Pinpoint the cell where the given text exists, returning its (X, Y) midpoint coordinate. 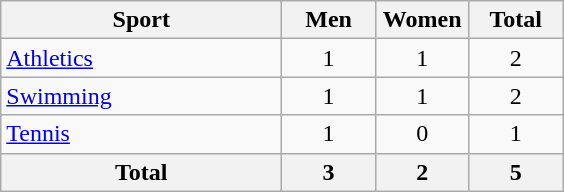
Sport (142, 20)
3 (329, 172)
Men (329, 20)
Women (422, 20)
Athletics (142, 58)
Tennis (142, 134)
0 (422, 134)
5 (516, 172)
Swimming (142, 96)
